For the text-containing cell, return its midpoint in [x, y] coordinate format. 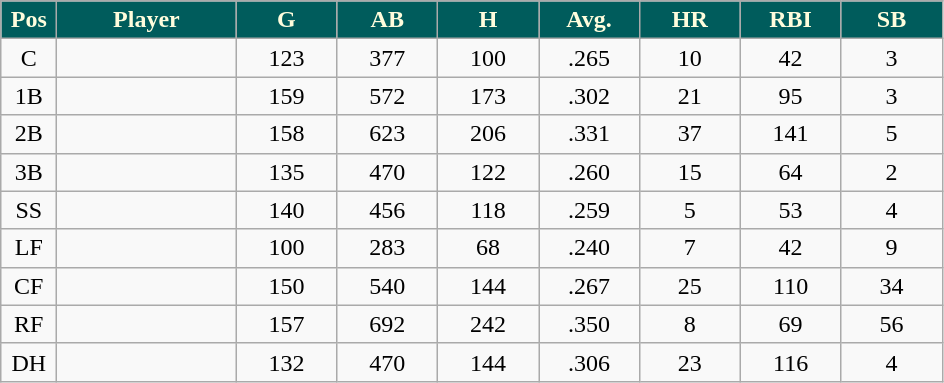
15 [690, 172]
G [286, 20]
456 [388, 210]
RBI [790, 20]
7 [690, 248]
8 [690, 324]
25 [690, 286]
141 [790, 134]
157 [286, 324]
242 [488, 324]
Pos [29, 20]
1B [29, 96]
37 [690, 134]
2 [892, 172]
540 [388, 286]
Avg. [590, 20]
.350 [590, 324]
.260 [590, 172]
140 [286, 210]
DH [29, 362]
95 [790, 96]
.331 [590, 134]
572 [388, 96]
.306 [590, 362]
283 [388, 248]
3B [29, 172]
150 [286, 286]
132 [286, 362]
64 [790, 172]
10 [690, 58]
AB [388, 20]
.267 [590, 286]
623 [388, 134]
SB [892, 20]
206 [488, 134]
HR [690, 20]
118 [488, 210]
56 [892, 324]
.259 [590, 210]
RF [29, 324]
CF [29, 286]
34 [892, 286]
9 [892, 248]
C [29, 58]
.302 [590, 96]
692 [388, 324]
LF [29, 248]
110 [790, 286]
158 [286, 134]
68 [488, 248]
2B [29, 134]
H [488, 20]
Player [146, 20]
135 [286, 172]
.240 [590, 248]
122 [488, 172]
173 [488, 96]
123 [286, 58]
69 [790, 324]
377 [388, 58]
23 [690, 362]
SS [29, 210]
116 [790, 362]
21 [690, 96]
53 [790, 210]
.265 [590, 58]
159 [286, 96]
